Detect which cell encompasses the target text, then output its (X, Y) center coordinate. 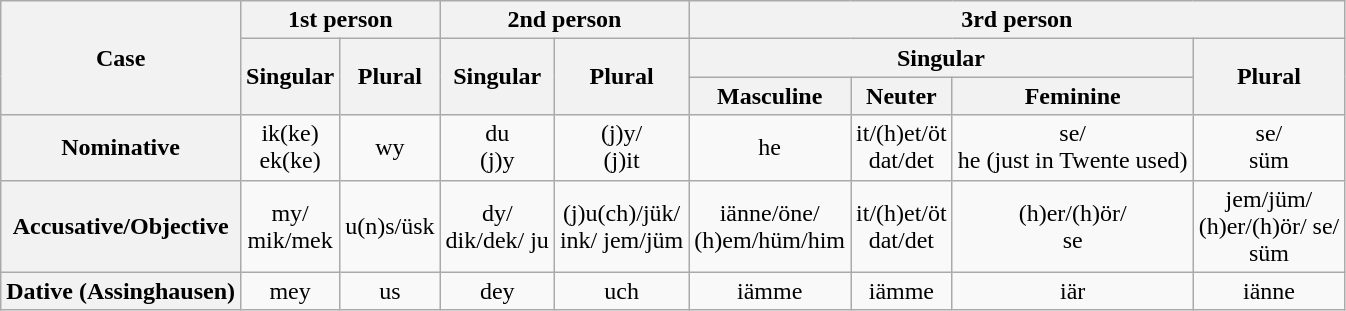
uch (621, 291)
dy/dik/dek/ ju (497, 226)
he (770, 148)
Feminine (1072, 96)
3rd person (1017, 20)
jem/jüm/(h)er/(h)ör/ se/süm (1269, 226)
iänne/öne/(h)em/hüm/him (770, 226)
1st person (341, 20)
(j)y/(j)it (621, 148)
my/mik/mek (290, 226)
Nominative (121, 148)
u(n)s/üsk (390, 226)
du(j)y (497, 148)
Masculine (770, 96)
iär (1072, 291)
Accusative/Objective (121, 226)
mey (290, 291)
Case (121, 58)
Dative (Assinghausen) (121, 291)
us (390, 291)
iänne (1269, 291)
2nd person (564, 20)
dey (497, 291)
(h)er/(h)ör/se (1072, 226)
se/süm (1269, 148)
wy (390, 148)
ik(ke)ek(ke) (290, 148)
(j)u(ch)/jük/ink/ jem/jüm (621, 226)
Neuter (902, 96)
se/he (just in Twente used) (1072, 148)
